Capture the cell that displays the provided text and extract its [X, Y] central coordinate. 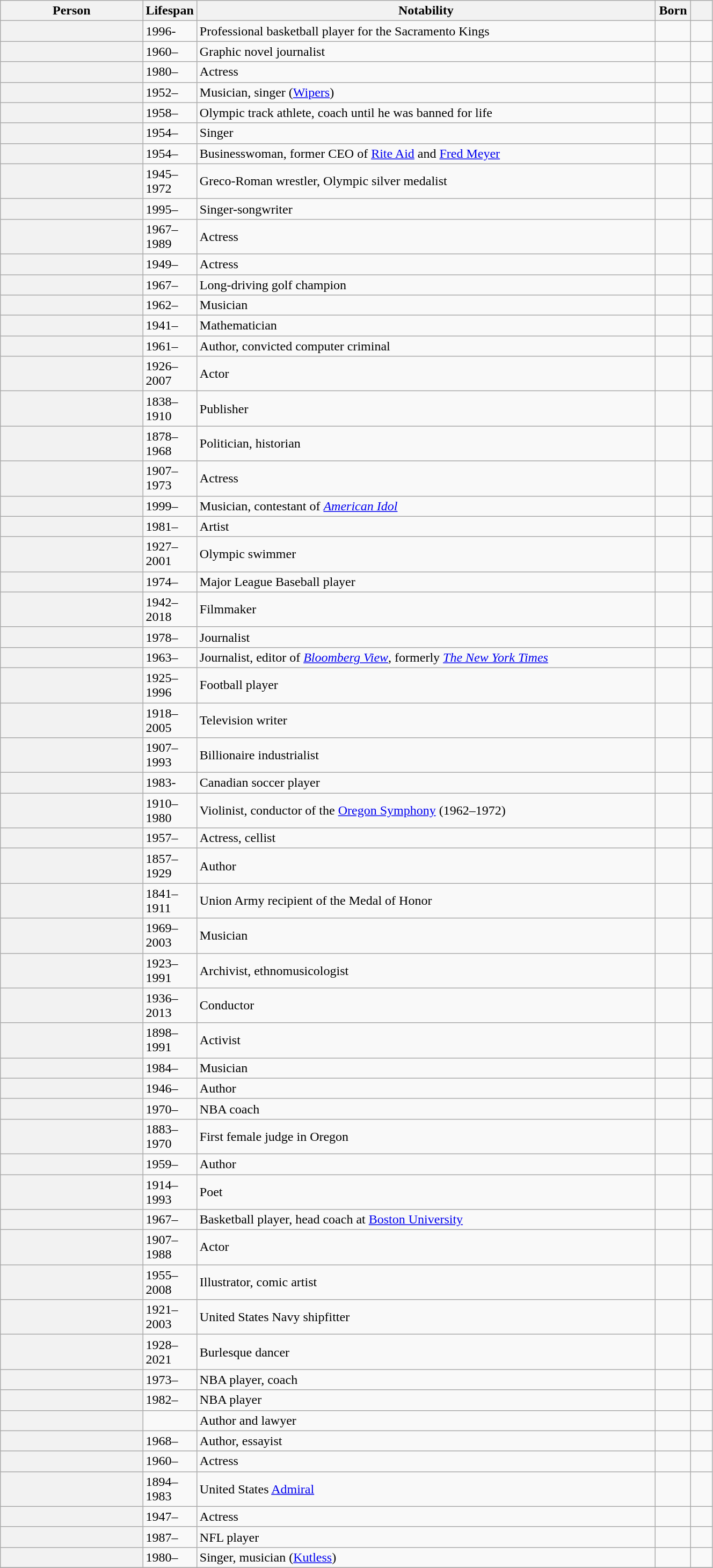
Singer [426, 133]
Canadian soccer player [426, 783]
1978– [170, 637]
NBA player, coach [426, 1380]
NFL player [426, 1537]
1974– [170, 582]
Activist [426, 1040]
Professional basketball player for the Sacramento Kings [426, 31]
1970– [170, 1109]
1894–1983 [170, 1489]
1898–1991 [170, 1040]
Greco-Roman wrestler, Olympic silver medalist [426, 181]
Graphic novel journalist [426, 52]
1918–2005 [170, 720]
Television writer [426, 720]
Born [673, 11]
Basketball player, head coach at Boston University [426, 1220]
1961– [170, 346]
1936–2013 [170, 1006]
1923–1991 [170, 970]
Singer-songwriter [426, 209]
1955–2008 [170, 1283]
1907–1988 [170, 1247]
Author and lawyer [426, 1420]
1996- [170, 31]
Football player [426, 685]
1957– [170, 838]
Violinist, conductor of the Oregon Symphony (1962–1972) [426, 810]
1958– [170, 113]
1969–2003 [170, 936]
1925–1996 [170, 685]
Olympic swimmer [426, 554]
Long-driving golf champion [426, 285]
Businesswoman, former CEO of Rite Aid and Fred Meyer [426, 153]
1946– [170, 1088]
1927–2001 [170, 554]
Poet [426, 1191]
1987– [170, 1537]
1963– [170, 657]
Author, essayist [426, 1441]
1999– [170, 506]
1857–1929 [170, 866]
First female judge in Oregon [426, 1137]
Lifespan [170, 11]
1981– [170, 526]
1962– [170, 305]
Person [72, 11]
1949– [170, 264]
1995– [170, 209]
United States Admiral [426, 1489]
Singer, musician (Kutless) [426, 1557]
1952– [170, 92]
Union Army recipient of the Medal of Honor [426, 900]
1841–1911 [170, 900]
Billionaire industrialist [426, 756]
Conductor [426, 1006]
Illustrator, comic artist [426, 1283]
Journalist, editor of Bloomberg View, formerly The New York Times [426, 657]
1942–2018 [170, 610]
1947– [170, 1516]
Major League Baseball player [426, 582]
1883–1970 [170, 1137]
1967–1989 [170, 236]
1907–1993 [170, 756]
Author, convicted computer criminal [426, 346]
1982– [170, 1400]
1928–2021 [170, 1352]
1984– [170, 1068]
United States Navy shipfitter [426, 1317]
1907–1973 [170, 479]
1878–1968 [170, 443]
Journalist [426, 637]
Burlesque dancer [426, 1352]
Politician, historian [426, 443]
1945–1972 [170, 181]
Actress, cellist [426, 838]
1941– [170, 326]
Musician, contestant of American Idol [426, 506]
Artist [426, 526]
Olympic track athlete, coach until he was banned for life [426, 113]
1973– [170, 1380]
Notability [426, 11]
Archivist, ethnomusicologist [426, 970]
NBA coach [426, 1109]
Publisher [426, 409]
NBA player [426, 1400]
1910–1980 [170, 810]
Musician, singer (Wipers) [426, 92]
Mathematician [426, 326]
1983- [170, 783]
1959– [170, 1164]
1914–1993 [170, 1191]
1921–2003 [170, 1317]
1968– [170, 1441]
1838–1910 [170, 409]
1926–2007 [170, 373]
Filmmaker [426, 610]
